Find where the given text appears and provide that cell's center as [X, Y] coordinate. 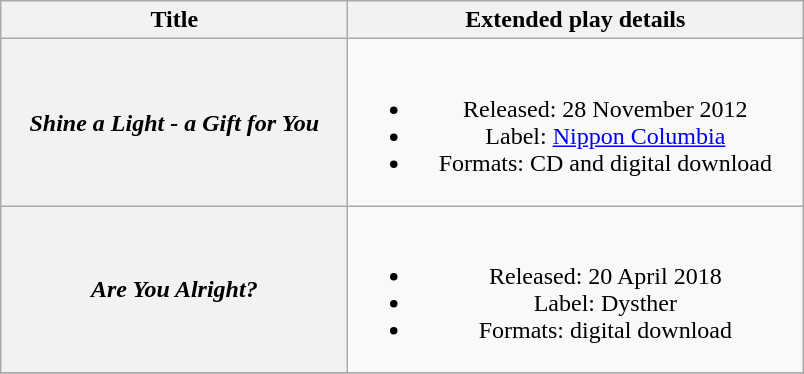
Released: 28 November 2012Label: Nippon ColumbiaFormats: CD and digital download [576, 122]
Released: 20 April 2018Label: DystherFormats: digital download [576, 290]
Shine a Light - a Gift for You [174, 122]
Are You Alright? [174, 290]
Title [174, 20]
Extended play details [576, 20]
